Pinpoint the cell where the given text exists, returning its (x, y) midpoint coordinate. 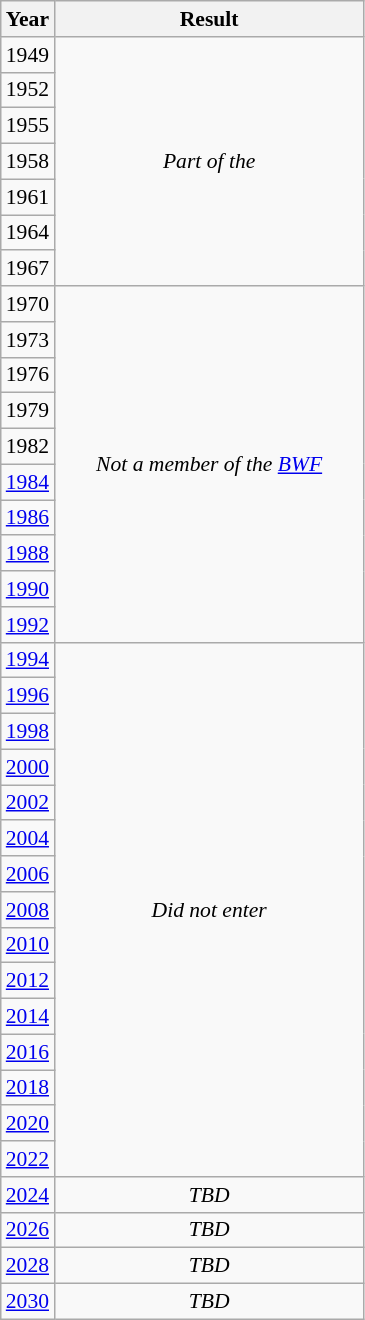
Part of the (209, 162)
2006 (28, 874)
Year (28, 19)
1961 (28, 197)
1988 (28, 554)
2026 (28, 1230)
2024 (28, 1195)
Did not enter (209, 909)
2010 (28, 945)
2002 (28, 803)
1958 (28, 162)
1949 (28, 55)
1982 (28, 447)
1986 (28, 518)
1996 (28, 696)
2012 (28, 981)
2000 (28, 767)
2020 (28, 1124)
2022 (28, 1159)
1976 (28, 375)
1994 (28, 660)
1984 (28, 482)
1992 (28, 625)
1990 (28, 589)
1973 (28, 340)
1970 (28, 304)
2004 (28, 839)
1964 (28, 233)
Result (209, 19)
1952 (28, 90)
2008 (28, 910)
2018 (28, 1088)
2016 (28, 1052)
Not a member of the BWF (209, 464)
1979 (28, 411)
1967 (28, 269)
1998 (28, 732)
2014 (28, 1017)
1955 (28, 126)
2028 (28, 1266)
2030 (28, 1302)
